Find where the given text appears and provide that cell's center as [x, y] coordinate. 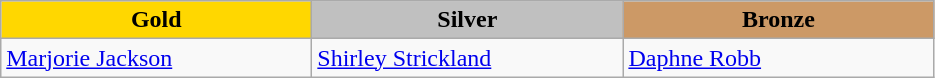
Daphne Robb [778, 58]
Bronze [778, 20]
Marjorie Jackson [156, 58]
Gold [156, 20]
Silver [468, 20]
Shirley Strickland [468, 58]
